Capture the cell that displays the provided text and extract its (X, Y) central coordinate. 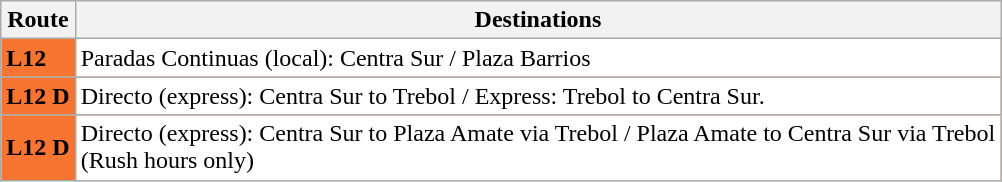
Paradas Continuas (local): Centra Sur / Plaza Barrios (538, 58)
Destinations (538, 20)
Route (38, 20)
Directo (express): Centra Sur to Trebol / Express: Trebol to Centra Sur. (538, 96)
Directo (express): Centra Sur to Plaza Amate via Trebol / Plaza Amate to Centra Sur via Trebol(Rush hours only) (538, 148)
L12 (38, 58)
